For the text-containing cell, return its midpoint in (x, y) coordinate format. 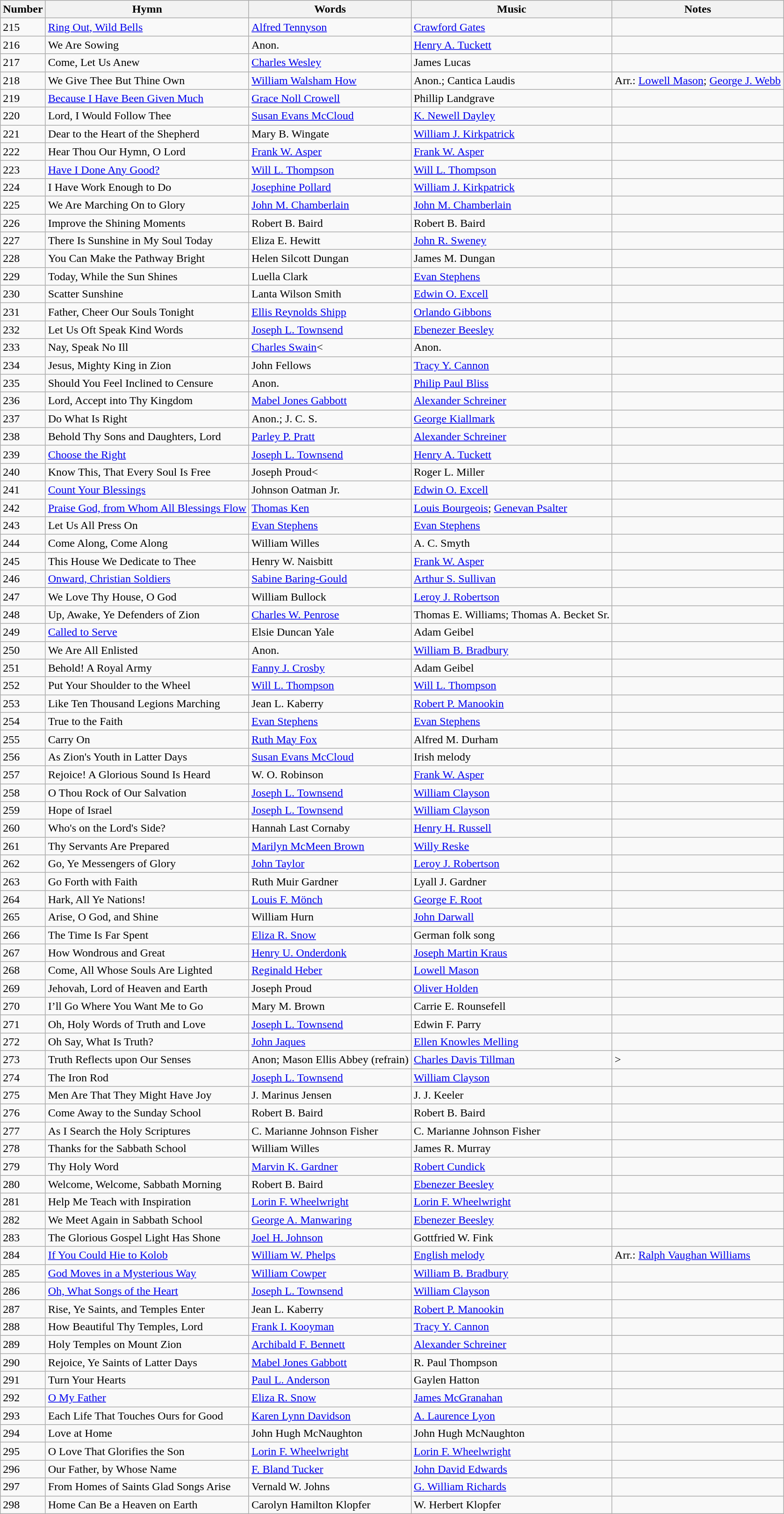
John Darwall (511, 917)
Alfred M. Durham (511, 739)
George F. Root (511, 899)
Oh Say, What Is Truth? (147, 1042)
273 (23, 1059)
Josephine Pollard (330, 187)
Onward, Christian Soldiers (147, 579)
Notes (698, 9)
Dear to the Heart of the Shepherd (147, 134)
O Love That Glorifies the Son (147, 1451)
O My Father (147, 1398)
Charles W. Penrose (330, 615)
The Glorious Gospel Light Has Shone (147, 1238)
Ruth May Fox (330, 739)
Edwin F. Parry (511, 1024)
I Have Work Enough to Do (147, 187)
George A. Manwaring (330, 1220)
Henry H. Russell (511, 828)
Orlando Gibbons (511, 312)
Music (511, 9)
Vernald W. Johns (330, 1487)
As Zion's Youth in Latter Days (147, 757)
218 (23, 80)
Lord, I Would Follow Thee (147, 116)
Do What Is Right (147, 419)
God Moves in a Mysterious Way (147, 1273)
Arr.: Lowell Mason; George J. Webb (698, 80)
264 (23, 899)
Lowell Mason (511, 971)
Hope of Israel (147, 811)
Thanks for the Sabbath School (147, 1149)
Marilyn McMeen Brown (330, 846)
Choose the Right (147, 454)
252 (23, 686)
267 (23, 953)
271 (23, 1024)
Rejoice, Ye Saints of Latter Days (147, 1362)
Welcome, Welcome, Sabbath Morning (147, 1184)
William Hurn (330, 917)
Ruth Muir Gardner (330, 882)
239 (23, 454)
Let Us All Press On (147, 526)
Johnson Oatman Jr. (330, 490)
Paul L. Anderson (330, 1380)
221 (23, 134)
Eliza E. Hewitt (330, 241)
269 (23, 988)
Arr.: Ralph Vaughan Williams (698, 1255)
249 (23, 632)
True to the Faith (147, 721)
262 (23, 864)
John Taylor (330, 864)
220 (23, 116)
Lord, Accept into Thy Kingdom (147, 401)
Home Can Be a Heaven on Earth (147, 1505)
William Walsham How (330, 80)
Roger L. Miller (511, 472)
238 (23, 436)
Scatter Sunshine (147, 294)
278 (23, 1149)
James Lucas (511, 63)
Arthur S. Sullivan (511, 579)
Alfred Tennyson (330, 27)
William W. Phelps (330, 1255)
250 (23, 650)
293 (23, 1416)
Behold! A Royal Army (147, 668)
John David Edwards (511, 1469)
292 (23, 1398)
K. Newell Dayley (511, 116)
Let Us Oft Speak Kind Words (147, 330)
231 (23, 312)
222 (23, 152)
Phillip Landgrave (511, 98)
259 (23, 811)
216 (23, 45)
255 (23, 739)
Archibald F. Bennett (330, 1344)
Go Forth with Faith (147, 882)
223 (23, 169)
Nay, Speak No Ill (147, 348)
Carry On (147, 739)
How Beautiful Thy Temples, Lord (147, 1326)
Mary B. Wingate (330, 134)
288 (23, 1326)
Praise God, from Whom All Blessings Flow (147, 507)
265 (23, 917)
Carolyn Hamilton Klopfer (330, 1505)
228 (23, 259)
270 (23, 1006)
Hymn (147, 9)
Irish melody (511, 757)
256 (23, 757)
Improve the Shining Moments (147, 223)
282 (23, 1220)
Gottfried W. Fink (511, 1238)
I’ll Go Where You Want Me to Go (147, 1006)
234 (23, 365)
There Is Sunshine in My Soul Today (147, 241)
236 (23, 401)
284 (23, 1255)
The Time Is Far Spent (147, 935)
Helen Silcott Dungan (330, 259)
229 (23, 276)
Henry U. Onderdonk (330, 953)
Fanny J. Crosby (330, 668)
297 (23, 1487)
The Iron Rod (147, 1077)
We Give Thee But Thine Own (147, 80)
274 (23, 1077)
Crawford Gates (511, 27)
O Thou Rock of Our Salvation (147, 793)
Jehovah, Lord of Heaven and Earth (147, 988)
Rise, Ye Saints, and Temples Enter (147, 1309)
Joseph Proud< (330, 472)
Ellis Reynolds Shipp (330, 312)
Philip Paul Bliss (511, 383)
Father, Cheer Our Souls Tonight (147, 312)
Gaylen Hatton (511, 1380)
As I Search the Holy Scriptures (147, 1131)
Carrie E. Rounsefell (511, 1006)
We Are Marching On to Glory (147, 205)
224 (23, 187)
232 (23, 330)
Elsie Duncan Yale (330, 632)
246 (23, 579)
283 (23, 1238)
Charles Davis Tillman (511, 1059)
263 (23, 882)
Louis Bourgeois; Genevan Psalter (511, 507)
W. O. Robinson (330, 775)
George Kiallmark (511, 419)
Lanta Wilson Smith (330, 294)
We Meet Again in Sabbath School (147, 1220)
Like Ten Thousand Legions Marching (147, 703)
William Cowper (330, 1273)
James McGranahan (511, 1398)
242 (23, 507)
Parley P. Pratt (330, 436)
227 (23, 241)
Go, Ye Messengers of Glory (147, 864)
251 (23, 668)
Put Your Shoulder to the Wheel (147, 686)
215 (23, 27)
Jesus, Mighty King in Zion (147, 365)
G. William Richards (511, 1487)
268 (23, 971)
Thy Servants Are Prepared (147, 846)
Thy Holy Word (147, 1166)
296 (23, 1469)
244 (23, 543)
> (698, 1059)
Number (23, 9)
272 (23, 1042)
225 (23, 205)
230 (23, 294)
245 (23, 561)
247 (23, 597)
Willy Reske (511, 846)
Words (330, 9)
Have I Done Any Good? (147, 169)
233 (23, 348)
Karen Lynn Davidson (330, 1416)
Robert Cundick (511, 1166)
If You Could Hie to Kolob (147, 1255)
German folk song (511, 935)
294 (23, 1434)
Holy Temples on Mount Zion (147, 1344)
We Love Thy House, O God (147, 597)
277 (23, 1131)
Oh, Holy Words of Truth and Love (147, 1024)
We Are Sowing (147, 45)
Joel H. Johnson (330, 1238)
R. Paul Thompson (511, 1362)
Louis F. Mönch (330, 899)
260 (23, 828)
291 (23, 1380)
Anon.; Cantica Laudis (511, 80)
Joseph Martin Kraus (511, 953)
253 (23, 703)
Hear Thou Our Hymn, O Lord (147, 152)
A. Laurence Lyon (511, 1416)
243 (23, 526)
Come, All Whose Souls Are Lighted (147, 971)
Frank I. Kooyman (330, 1326)
Marvin K. Gardner (330, 1166)
279 (23, 1166)
J. Marinus Jensen (330, 1095)
William Bullock (330, 597)
Oh, What Songs of the Heart (147, 1291)
W. Herbert Klopfer (511, 1505)
Should You Feel Inclined to Censure (147, 383)
Anon.; J. C. S. (330, 419)
Know This, That Every Soul Is Free (147, 472)
Sabine Baring-Gould (330, 579)
254 (23, 721)
275 (23, 1095)
Ring Out, Wild Bells (147, 27)
285 (23, 1273)
Thomas Ken (330, 507)
Behold Thy Sons and Daughters, Lord (147, 436)
Charles Wesley (330, 63)
237 (23, 419)
Each Life That Touches Ours for Good (147, 1416)
Rejoice! A Glorious Sound Is Heard (147, 775)
287 (23, 1309)
295 (23, 1451)
Count Your Blessings (147, 490)
Anon; Mason Ellis Abbey (refrain) (330, 1059)
281 (23, 1202)
F. Bland Tucker (330, 1469)
Charles Swain< (330, 348)
Our Father, by Whose Name (147, 1469)
248 (23, 615)
Joseph Proud (330, 988)
219 (23, 98)
Oliver Holden (511, 988)
You Can Make the Pathway Bright (147, 259)
This House We Dedicate to Thee (147, 561)
Called to Serve (147, 632)
261 (23, 846)
Come Along, Come Along (147, 543)
286 (23, 1291)
Come, Let Us Anew (147, 63)
Men Are That They Might Have Joy (147, 1095)
Thomas E. Williams; Thomas A. Becket Sr. (511, 615)
James M. Dungan (511, 259)
Ellen Knowles Melling (511, 1042)
266 (23, 935)
257 (23, 775)
Hark, All Ye Nations! (147, 899)
258 (23, 793)
Reginald Heber (330, 971)
Up, Awake, Ye Defenders of Zion (147, 615)
J. J. Keeler (511, 1095)
Truth Reflects upon Our Senses (147, 1059)
Luella Clark (330, 276)
A. C. Smyth (511, 543)
289 (23, 1344)
John Jaques (330, 1042)
276 (23, 1113)
Today, While the Sun Shines (147, 276)
English melody (511, 1255)
298 (23, 1505)
Henry W. Naisbitt (330, 561)
John Fellows (330, 365)
Love at Home (147, 1434)
How Wondrous and Great (147, 953)
John R. Sweney (511, 241)
James R. Murray (511, 1149)
Lyall J. Gardner (511, 882)
Arise, O God, and Shine (147, 917)
Mary M. Brown (330, 1006)
280 (23, 1184)
From Homes of Saints Glad Songs Arise (147, 1487)
We Are All Enlisted (147, 650)
217 (23, 63)
240 (23, 472)
226 (23, 223)
Turn Your Hearts (147, 1380)
Help Me Teach with Inspiration (147, 1202)
241 (23, 490)
Hannah Last Cornaby (330, 828)
290 (23, 1362)
235 (23, 383)
Who's on the Lord's Side? (147, 828)
Come Away to the Sunday School (147, 1113)
Grace Noll Crowell (330, 98)
Because I Have Been Given Much (147, 98)
